Output the (x, y) coordinate of the center of the cell containing the given text.  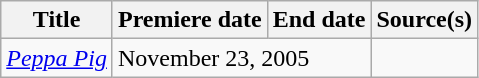
Title (57, 20)
Premiere date (190, 20)
November 23, 2005 (242, 58)
Source(s) (424, 20)
End date (319, 20)
Peppa Pig (57, 58)
